Identify which cell holds the provided text, then report its (X, Y) central coordinate. 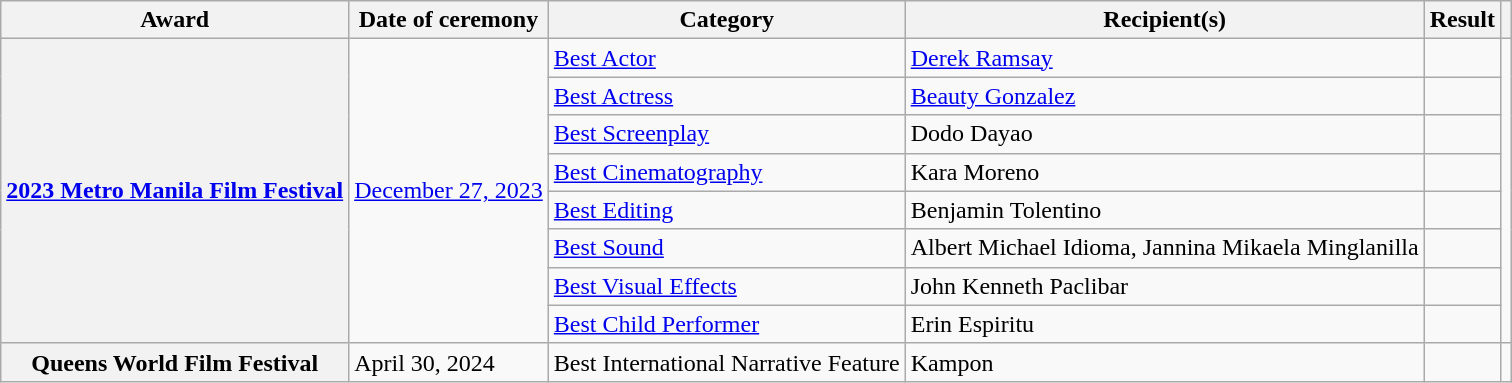
Kara Moreno (1164, 172)
Best International Narrative Feature (726, 362)
Best Child Performer (726, 324)
Result (1462, 20)
Beauty Gonzalez (1164, 96)
Best Editing (726, 210)
Best Cinematography (726, 172)
Albert Michael Idioma, Jannina Mikaela Minglanilla (1164, 248)
Award (175, 20)
Best Visual Effects (726, 286)
Best Screenplay (726, 134)
Erin Espiritu (1164, 324)
December 27, 2023 (449, 191)
Benjamin Tolentino (1164, 210)
John Kenneth Paclibar (1164, 286)
Kampon (1164, 362)
April 30, 2024 (449, 362)
Best Actress (726, 96)
2023 Metro Manila Film Festival (175, 191)
Best Sound (726, 248)
Date of ceremony (449, 20)
Best Actor (726, 58)
Derek Ramsay (1164, 58)
Recipient(s) (1164, 20)
Queens World Film Festival (175, 362)
Dodo Dayao (1164, 134)
Category (726, 20)
